Search for the cell housing the specified text and yield its (x, y) center coordinate. 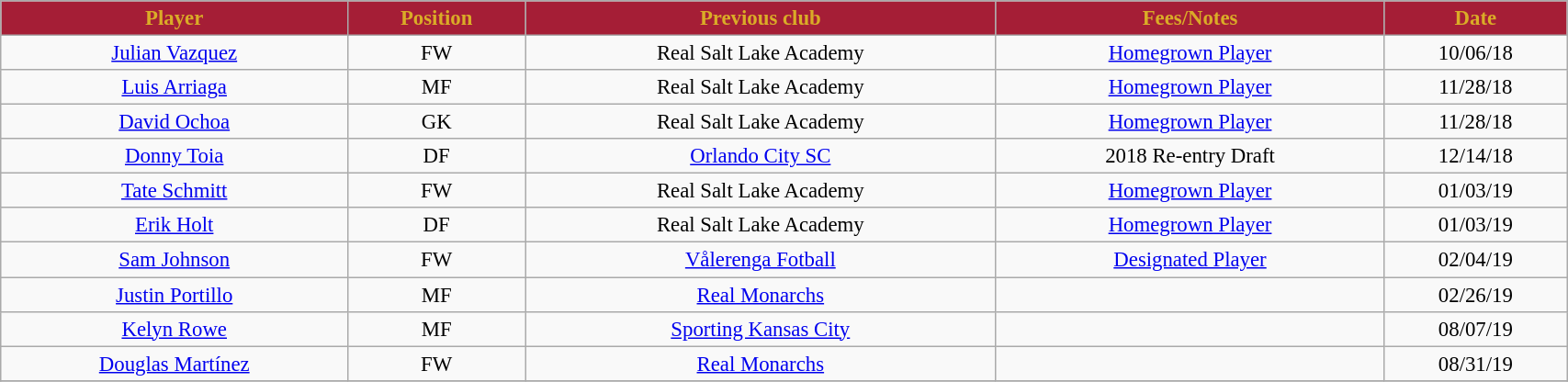
Luis Arriaga (175, 87)
Previous club (761, 18)
Justin Portillo (175, 295)
Designated Player (1190, 260)
Tate Schmitt (175, 191)
Erik Holt (175, 225)
Vålerenga Fotball (761, 260)
2018 Re-entry Draft (1190, 156)
Kelyn Rowe (175, 329)
GK (437, 122)
Orlando City SC (761, 156)
12/14/18 (1475, 156)
Date (1475, 18)
02/04/19 (1475, 260)
Douglas Martínez (175, 364)
08/31/19 (1475, 364)
02/26/19 (1475, 295)
Player (175, 18)
Sam Johnson (175, 260)
08/07/19 (1475, 329)
Donny Toia (175, 156)
Sporting Kansas City (761, 329)
10/06/18 (1475, 53)
Position (437, 18)
David Ochoa (175, 122)
Fees/Notes (1190, 18)
Julian Vazquez (175, 53)
